For the text-containing cell, return its midpoint in (x, y) coordinate format. 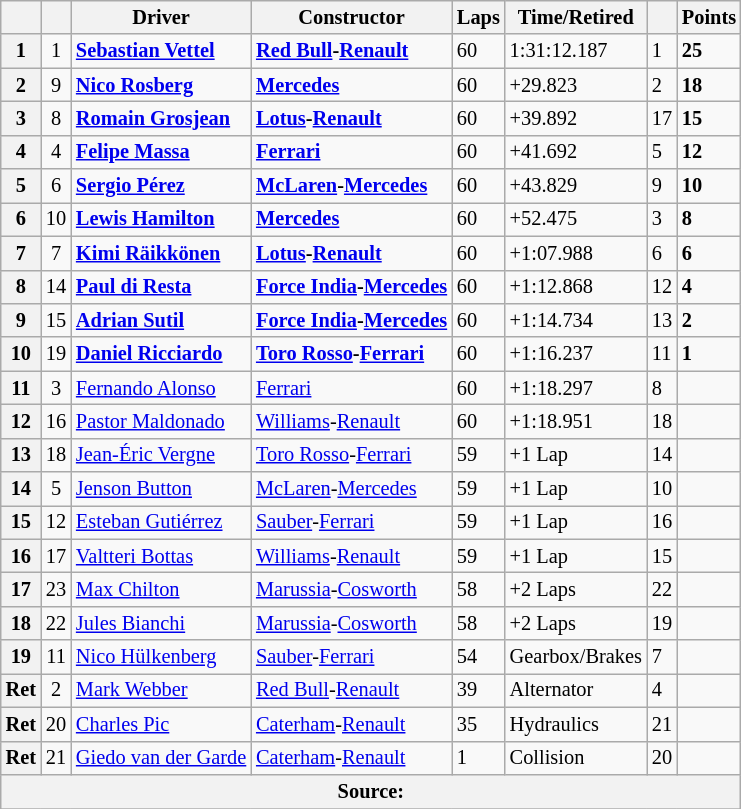
Daniel Ricciardo (161, 354)
+52.475 (576, 219)
1:31:12.187 (576, 51)
35 (478, 724)
+1:18.297 (576, 388)
Fernando Alonso (161, 388)
Valtteri Bottas (161, 556)
+41.692 (576, 152)
Romain Grosjean (161, 118)
Esteban Gutiérrez (161, 522)
Driver (161, 17)
+1:16.237 (576, 354)
Sergio Pérez (161, 186)
+43.829 (576, 186)
Adrian Sutil (161, 320)
Constructor (352, 17)
Collision (576, 758)
Pastor Maldonado (161, 421)
Jenson Button (161, 489)
25 (709, 51)
Kimi Räikkönen (161, 253)
Lewis Hamilton (161, 219)
23 (56, 589)
Sebastian Vettel (161, 51)
Gearbox/Brakes (576, 657)
Alternator (576, 690)
+29.823 (576, 85)
+1:14.734 (576, 320)
Points (709, 17)
Felipe Massa (161, 152)
+1:12.868 (576, 287)
54 (478, 657)
+39.892 (576, 118)
39 (478, 690)
Nico Hülkenberg (161, 657)
+1:07.988 (576, 253)
Jules Bianchi (161, 623)
Laps (478, 17)
Max Chilton (161, 589)
Jean-Éric Vergne (161, 455)
Hydraulics (576, 724)
Source: (371, 791)
Paul di Resta (161, 287)
Charles Pic (161, 724)
Nico Rosberg (161, 85)
+1:18.951 (576, 421)
Time/Retired (576, 17)
Giedo van der Garde (161, 758)
Mark Webber (161, 690)
